Extract the (X, Y) coordinate from the center of the cell holding the provided text.  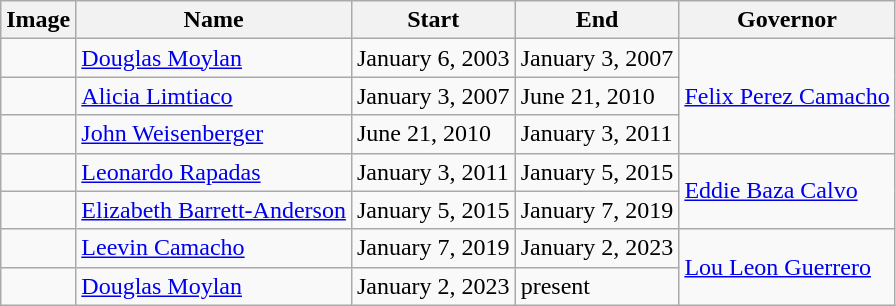
End (597, 20)
January 6, 2003 (433, 58)
Felix Perez Camacho (787, 96)
Leevin Camacho (214, 248)
Image (38, 20)
Leonardo Rapadas (214, 172)
Elizabeth Barrett-Anderson (214, 210)
Start (433, 20)
Name (214, 20)
present (597, 286)
Alicia Limtiaco (214, 96)
John Weisenberger (214, 134)
Eddie Baza Calvo (787, 191)
Governor (787, 20)
Lou Leon Guerrero (787, 267)
